Scan for the cell matching the given text and deliver its [x, y] coordinate at center. 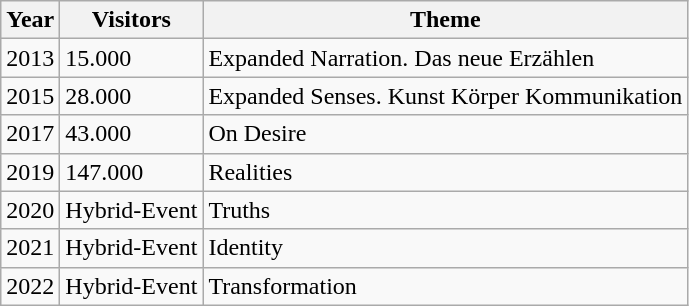
43.000 [132, 134]
2015 [30, 96]
2013 [30, 58]
2022 [30, 286]
Identity [446, 248]
Realities [446, 172]
2020 [30, 210]
147.000 [132, 172]
On Desire [446, 134]
Year [30, 20]
15.000 [132, 58]
Theme [446, 20]
Expanded Narration. Das neue Erzählen [446, 58]
Truths [446, 210]
2019 [30, 172]
2017 [30, 134]
28.000 [132, 96]
2021 [30, 248]
Visitors [132, 20]
Transformation [446, 286]
Expanded Senses. Kunst Körper Kommunikation [446, 96]
